Search for the cell housing the specified text and yield its [X, Y] center coordinate. 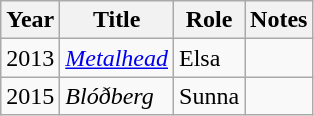
Blóðberg [117, 96]
Role [210, 20]
Notes [279, 20]
Sunna [210, 96]
Elsa [210, 58]
Title [117, 20]
2013 [30, 58]
Metalhead [117, 58]
2015 [30, 96]
Year [30, 20]
